Scan for the cell matching the given text and deliver its (X, Y) coordinate at center. 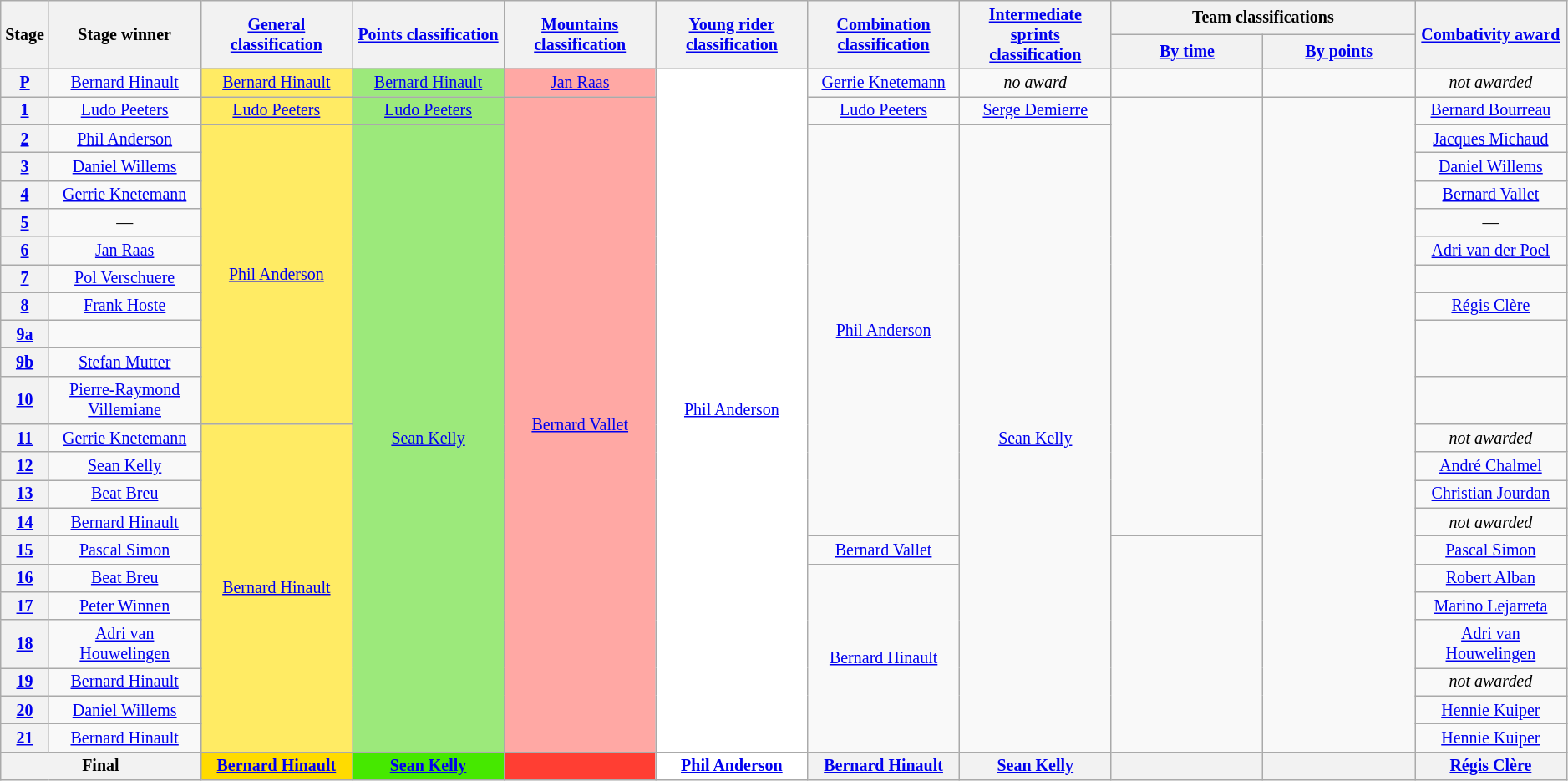
16 (25, 578)
12 (25, 466)
P (25, 84)
Stage winner (124, 35)
Intermediate sprints classification (1035, 35)
Mountains classification (580, 35)
1 (25, 110)
Peter Winnen (124, 606)
Combativity award (1491, 35)
By time (1187, 52)
13 (25, 494)
no award (1035, 84)
11 (25, 438)
Young rider classification (732, 35)
2 (25, 139)
Team classifications (1263, 18)
Serge Demierre (1035, 110)
17 (25, 606)
Stefan Mutter (124, 363)
5 (25, 222)
19 (25, 682)
Bernard Bourreau (1491, 110)
Stage (25, 35)
Frank Hoste (124, 306)
9a (25, 334)
10 (25, 401)
21 (25, 738)
General classification (277, 35)
Pol Verschuere (124, 279)
Final (100, 765)
Marino Lejarreta (1491, 606)
By points (1339, 52)
Pierre-Raymond Villemiane (124, 401)
20 (25, 710)
Points classification (429, 35)
Jacques Michaud (1491, 139)
9b (25, 363)
Adri van der Poel (1491, 251)
3 (25, 167)
15 (25, 550)
4 (25, 194)
18 (25, 643)
Robert Alban (1491, 578)
Christian Jourdan (1491, 494)
André Chalmel (1491, 466)
6 (25, 251)
7 (25, 279)
8 (25, 306)
14 (25, 523)
Combination classification (884, 35)
